Output the [x, y] coordinate of the center of the cell containing the given text.  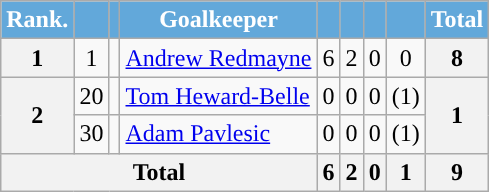
30 [92, 134]
9 [457, 172]
Andrew Redmayne [218, 58]
Goalkeeper [218, 20]
Tom Heward-Belle [218, 96]
8 [457, 58]
Adam Pavlesic [218, 134]
20 [92, 96]
Rank. [38, 20]
